Determine the [X, Y] coordinate at the center of the cell enclosing the given text.  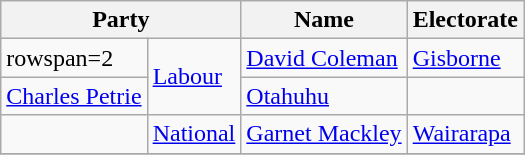
National [194, 134]
Party [121, 20]
Name [324, 20]
Wairarapa [465, 134]
Electorate [465, 20]
Gisborne [465, 58]
David Coleman [324, 58]
Garnet Mackley [324, 134]
rowspan=2 [74, 58]
Labour [194, 77]
Otahuhu [324, 96]
Charles Petrie [74, 96]
